Scan for the cell matching the given text and deliver its (X, Y) coordinate at center. 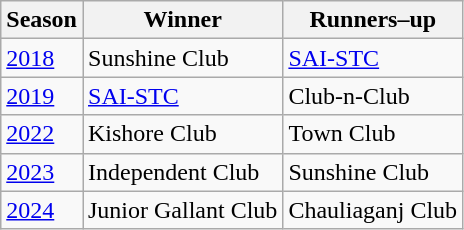
Season (42, 20)
Junior Gallant Club (182, 210)
Chauliaganj Club (373, 210)
2023 (42, 172)
2019 (42, 96)
2024 (42, 210)
2018 (42, 58)
Winner (182, 20)
2022 (42, 134)
Club-n-Club (373, 96)
Town Club (373, 134)
Kishore Club (182, 134)
Independent Club (182, 172)
Runners–up (373, 20)
